Capture the cell that displays the provided text and extract its [x, y] central coordinate. 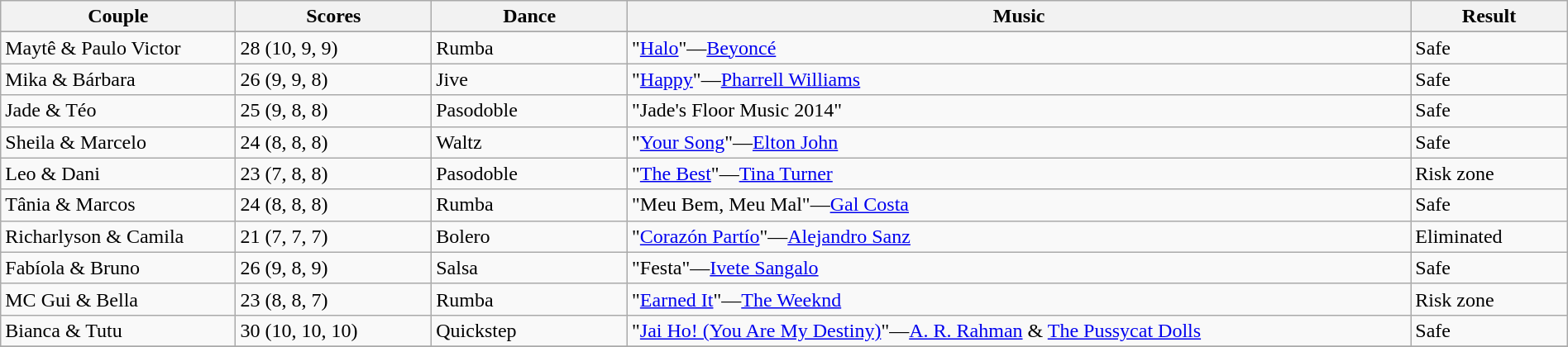
"Jai Ho! (You Are My Destiny)"—A. R. Rahman & The Pussycat Dolls [1019, 330]
Jade & Téo [118, 111]
"Meu Bem, Meu Mal"—Gal Costa [1019, 205]
"The Best"—Tina Turner [1019, 173]
Couple [118, 17]
"Earned It"—The Weeknd [1019, 299]
"Corazón Partío"—Alejandro Sanz [1019, 236]
Scores [334, 17]
Bianca & Tutu [118, 330]
23 (8, 8, 7) [334, 299]
"Jade's Floor Music 2014" [1019, 111]
Waltz [529, 142]
"Halo"—Beyoncé [1019, 48]
25 (9, 8, 8) [334, 111]
Richarlyson & Camila [118, 236]
"Festa"—Ivete Sangalo [1019, 268]
Mika & Bárbara [118, 79]
Jive [529, 79]
26 (9, 9, 8) [334, 79]
Quickstep [529, 330]
Sheila & Marcelo [118, 142]
MC Gui & Bella [118, 299]
23 (7, 8, 8) [334, 173]
Fabíola & Bruno [118, 268]
30 (10, 10, 10) [334, 330]
Leo & Dani [118, 173]
21 (7, 7, 7) [334, 236]
26 (9, 8, 9) [334, 268]
Eliminated [1489, 236]
Dance [529, 17]
"Your Song"—Elton John [1019, 142]
Result [1489, 17]
Bolero [529, 236]
Maytê & Paulo Victor [118, 48]
"Happy"—Pharrell Williams [1019, 79]
Music [1019, 17]
Tânia & Marcos [118, 205]
Salsa [529, 268]
28 (10, 9, 9) [334, 48]
